Return the [x, y] coordinate for the center point of the cell that contains the specified text.  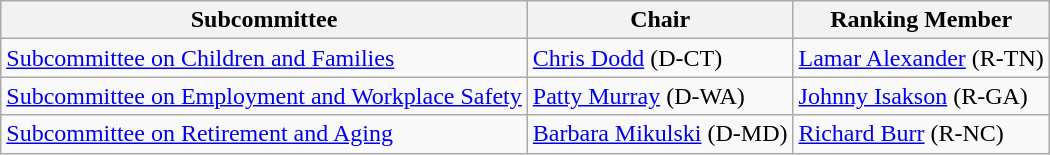
Chair [660, 20]
Subcommittee on Employment and Workplace Safety [264, 96]
Ranking Member [921, 20]
Lamar Alexander (R-TN) [921, 58]
Subcommittee on Retirement and Aging [264, 134]
Chris Dodd (D-CT) [660, 58]
Subcommittee [264, 20]
Subcommittee on Children and Families [264, 58]
Richard Burr (R-NC) [921, 134]
Patty Murray (D-WA) [660, 96]
Johnny Isakson (R-GA) [921, 96]
Barbara Mikulski (D-MD) [660, 134]
